For the text-containing cell, return its midpoint in [x, y] coordinate format. 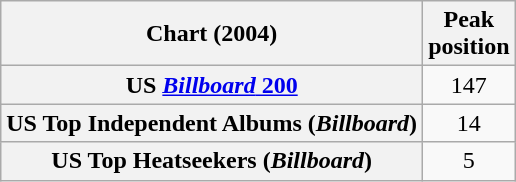
147 [469, 85]
US Top Independent Albums (Billboard) [212, 123]
14 [469, 123]
Peakposition [469, 34]
US Billboard 200 [212, 85]
US Top Heatseekers (Billboard) [212, 161]
5 [469, 161]
Chart (2004) [212, 34]
